From the cell containing the given text, extract its center point as (X, Y) coordinate. 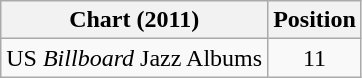
Position (315, 20)
Chart (2011) (134, 20)
11 (315, 58)
US Billboard Jazz Albums (134, 58)
